Search for the cell housing the specified text and yield its (x, y) center coordinate. 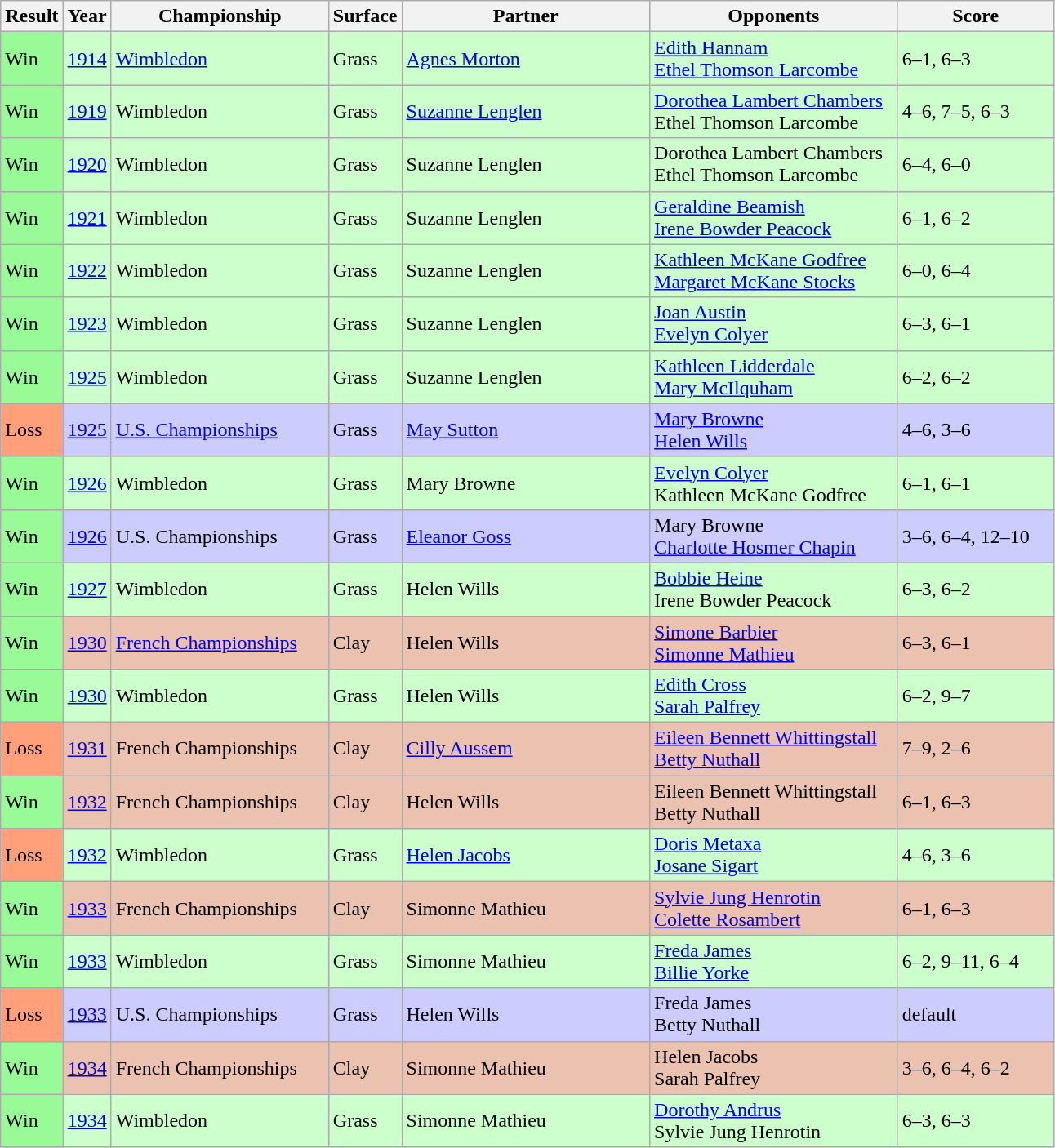
Joan Austin Evelyn Colyer (774, 323)
6–1, 6–2 (975, 217)
1923 (87, 323)
6–2, 9–7 (975, 696)
1927 (87, 590)
Surface (365, 16)
Dorothy Andrus Sylvie Jung Henrotin (774, 1120)
1931 (87, 750)
Edith Hannam Ethel Thomson Larcombe (774, 59)
Freda James Betty Nuthall (774, 1014)
6–1, 6–1 (975, 483)
4–6, 7–5, 6–3 (975, 111)
6–3, 6–3 (975, 1120)
Agnes Morton (526, 59)
Edith Cross Sarah Palfrey (774, 696)
Mary Browne (526, 483)
Helen Jacobs Sarah Palfrey (774, 1068)
Opponents (774, 16)
1920 (87, 165)
Sylvie Jung Henrotin Colette Rosambert (774, 908)
Doris Metaxa Josane Sigart (774, 856)
Helen Jacobs (526, 856)
Evelyn Colyer Kathleen McKane Godfree (774, 483)
6–4, 6–0 (975, 165)
Geraldine Beamish Irene Bowder Peacock (774, 217)
Cilly Aussem (526, 750)
Mary Browne Helen Wills (774, 429)
6–2, 6–2 (975, 377)
1921 (87, 217)
May Sutton (526, 429)
Result (32, 16)
Eleanor Goss (526, 536)
1914 (87, 59)
Kathleen Lidderdale Mary McIlquham (774, 377)
6–2, 9–11, 6–4 (975, 962)
3–6, 6–4, 12–10 (975, 536)
Bobbie Heine Irene Bowder Peacock (774, 590)
Year (87, 16)
Kathleen McKane Godfree Margaret McKane Stocks (774, 271)
7–9, 2–6 (975, 750)
6–3, 6–2 (975, 590)
Score (975, 16)
Mary Browne Charlotte Hosmer Chapin (774, 536)
Simone Barbier Simonne Mathieu (774, 642)
Freda James Billie Yorke (774, 962)
Championship (220, 16)
3–6, 6–4, 6–2 (975, 1068)
Partner (526, 16)
default (975, 1014)
1919 (87, 111)
1922 (87, 271)
6–0, 6–4 (975, 271)
